Locate the cell with the specified text and output its (x, y) center coordinate. 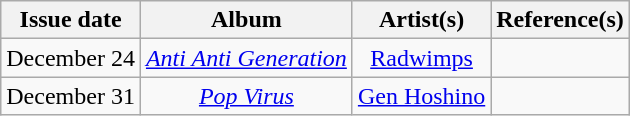
Artist(s) (421, 20)
Anti Anti Generation (246, 58)
Pop Virus (246, 96)
Album (246, 20)
December 31 (71, 96)
December 24 (71, 58)
Issue date (71, 20)
Radwimps (421, 58)
Reference(s) (560, 20)
Gen Hoshino (421, 96)
